Search for the cell housing the specified text and yield its (X, Y) center coordinate. 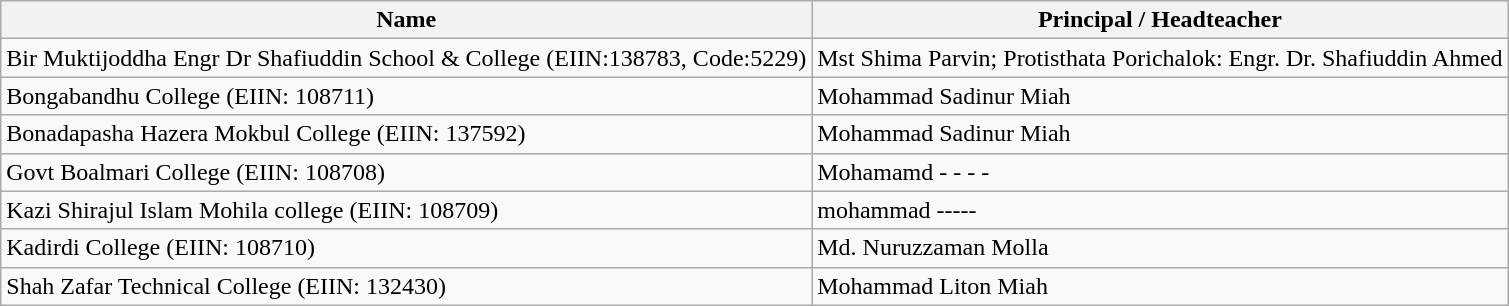
Name (406, 20)
mohammad ----- (1160, 210)
Kadirdi College (EIIN: 108710) (406, 248)
Bonadapasha Hazera Mokbul College (EIIN: 137592) (406, 134)
Bongabandhu College (EIIN: 108711) (406, 96)
Mohamamd - - - - (1160, 172)
Principal / Headteacher (1160, 20)
Mst Shima Parvin; Protisthata Porichalok: Engr. Dr. Shafiuddin Ahmed (1160, 58)
Md. Nuruzzaman Molla (1160, 248)
Mohammad Liton Miah (1160, 286)
Govt Boalmari College (EIIN: 108708) (406, 172)
Shah Zafar Technical College (EIIN: 132430) (406, 286)
Kazi Shirajul Islam Mohila college (EIIN: 108709) (406, 210)
Bir Muktijoddha Engr Dr Shafiuddin School & College (EIIN:138783, Code:5229) (406, 58)
